From the cell containing the given text, extract its center point as [x, y] coordinate. 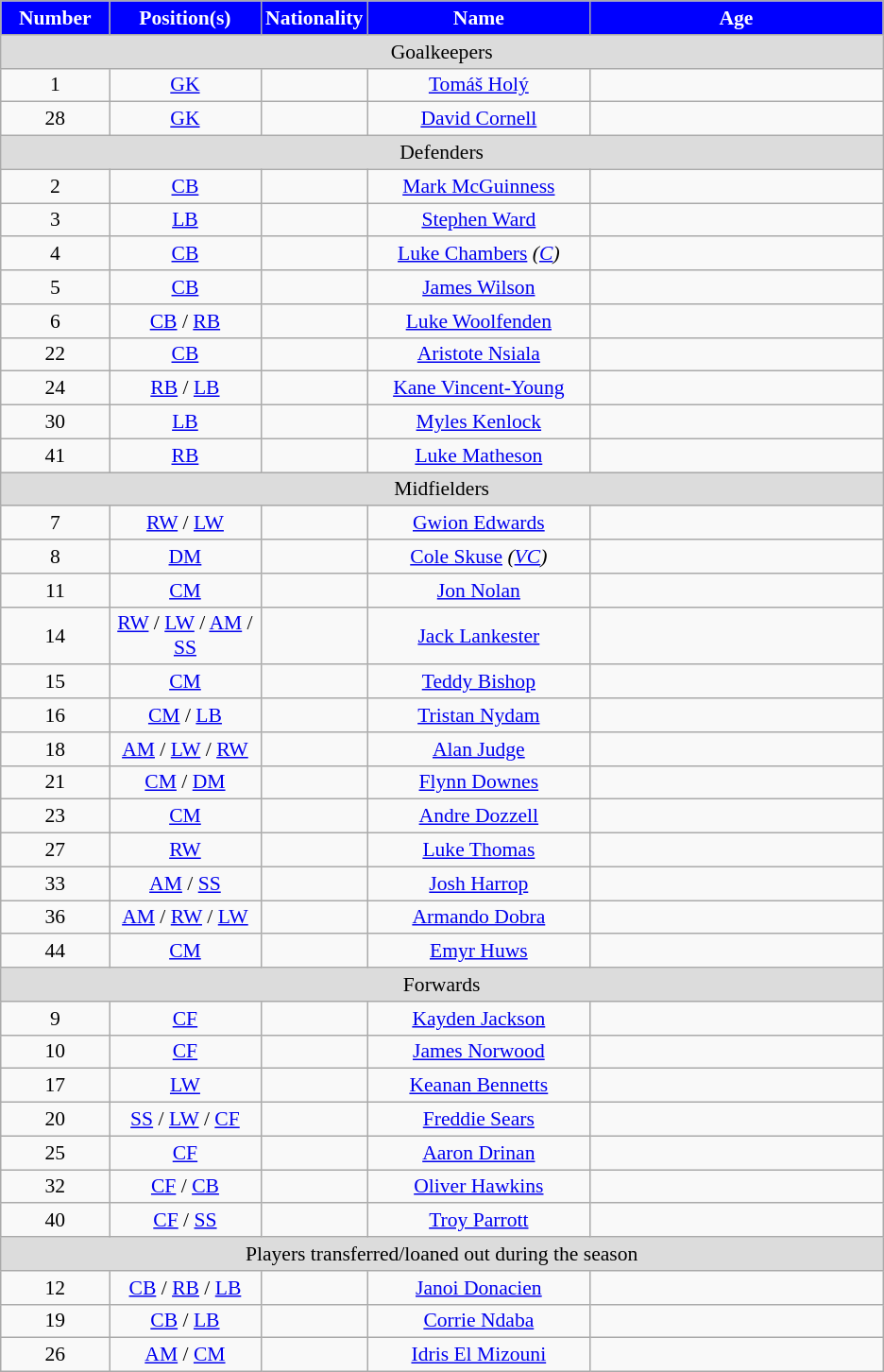
Age [736, 18]
Flynn Downes [478, 782]
RB / LB [185, 388]
Defenders [442, 153]
CB / LB [185, 1321]
Josh Harrop [478, 883]
RW [185, 850]
8 [55, 557]
Number [55, 18]
27 [55, 850]
19 [55, 1321]
AM / RW / LW [185, 918]
Mark McGuinness [478, 186]
Janoi Donacien [478, 1288]
Name [478, 18]
Luke Chambers (C) [478, 254]
Armando Dobra [478, 918]
Aristote Nsiala [478, 354]
4 [55, 254]
23 [55, 816]
James Norwood [478, 1052]
44 [55, 952]
Position(s) [185, 18]
Keanan Bennetts [478, 1086]
5 [55, 287]
21 [55, 782]
10 [55, 1052]
30 [55, 422]
Kane Vincent-Young [478, 388]
RW / LW [185, 523]
28 [55, 119]
16 [55, 715]
11 [55, 591]
Andre Dozzell [478, 816]
Troy Parrott [478, 1221]
14 [55, 635]
Goalkeepers [442, 52]
DM [185, 557]
Tristan Nydam [478, 715]
Gwion Edwards [478, 523]
David Cornell [478, 119]
Alan Judge [478, 749]
9 [55, 1019]
CB / RB / LB [185, 1288]
32 [55, 1187]
17 [55, 1086]
3 [55, 220]
Cole Skuse (VC) [478, 557]
Nationality [314, 18]
RB [185, 455]
33 [55, 883]
RW / LW / AM / SS [185, 635]
CF / CB [185, 1187]
Luke Matheson [478, 455]
Teddy Bishop [478, 682]
25 [55, 1153]
CF / SS [185, 1221]
Kayden Jackson [478, 1019]
AM / LW / RW [185, 749]
7 [55, 523]
Aaron Drinan [478, 1153]
6 [55, 321]
15 [55, 682]
Corrie Ndaba [478, 1321]
Jon Nolan [478, 591]
Midfielders [442, 489]
24 [55, 388]
41 [55, 455]
Forwards [442, 985]
20 [55, 1120]
Players transferred/loaned out during the season [442, 1254]
26 [55, 1355]
12 [55, 1288]
AM / CM [185, 1355]
Stephen Ward [478, 220]
AM / SS [185, 883]
CM / DM [185, 782]
22 [55, 354]
Jack Lankester [478, 635]
Tomáš Holý [478, 85]
SS / LW / CF [185, 1120]
36 [55, 918]
CB / RB [185, 321]
Luke Thomas [478, 850]
CM / LB [185, 715]
2 [55, 186]
Freddie Sears [478, 1120]
Oliver Hawkins [478, 1187]
James Wilson [478, 287]
1 [55, 85]
Luke Woolfenden [478, 321]
Myles Kenlock [478, 422]
LW [185, 1086]
Emyr Huws [478, 952]
18 [55, 749]
Idris El Mizouni [478, 1355]
40 [55, 1221]
